Return the (X, Y) coordinate for the center point of the cell that contains the specified text.  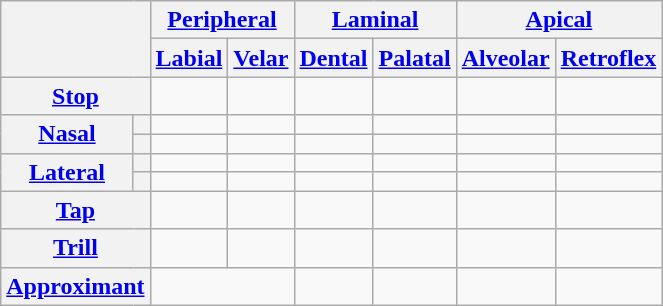
Retroflex (608, 58)
Laminal (375, 20)
Labial (189, 58)
Trill (76, 248)
Dental (334, 58)
Approximant (76, 286)
Velar (261, 58)
Nasal (67, 134)
Lateral (67, 172)
Palatal (414, 58)
Alveolar (506, 58)
Tap (76, 210)
Stop (76, 96)
Peripheral (222, 20)
Apical (559, 20)
